For the text-containing cell, return its midpoint in [X, Y] coordinate format. 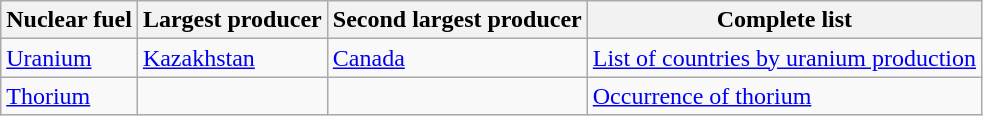
Nuclear fuel [70, 20]
Occurrence of thorium [784, 96]
Uranium [70, 58]
Canada [457, 58]
Thorium [70, 96]
Largest producer [232, 20]
List of countries by uranium production [784, 58]
Complete list [784, 20]
Second largest producer [457, 20]
Kazakhstan [232, 58]
